Provide the [X, Y] coordinate of the cell's center where the given text is located.  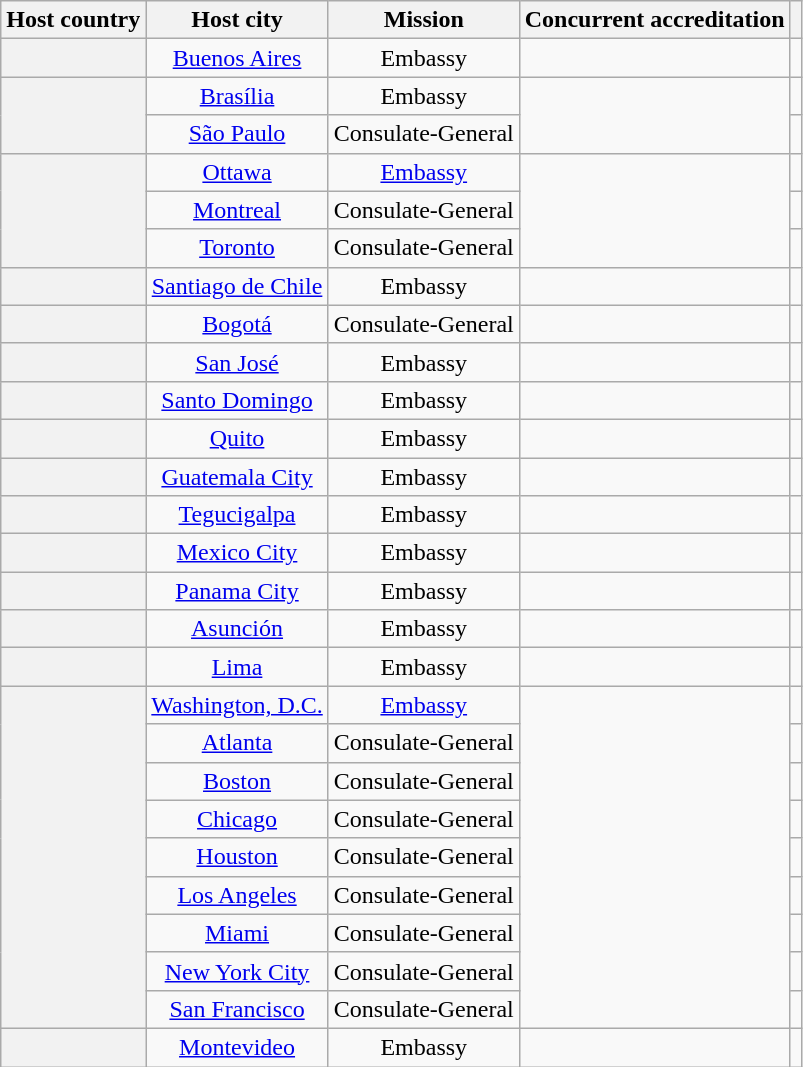
Santo Domingo [237, 400]
Lima [237, 667]
Toronto [237, 248]
Buenos Aires [237, 58]
Mexico City [237, 553]
Asunción [237, 629]
Los Angeles [237, 895]
Montreal [237, 210]
San Francisco [237, 1009]
Chicago [237, 819]
San José [237, 362]
Montevideo [237, 1047]
Bogotá [237, 324]
New York City [237, 971]
Washington, D.C. [237, 705]
São Paulo [237, 134]
Miami [237, 933]
Tegucigalpa [237, 515]
Atlanta [237, 743]
Host country [74, 20]
Mission [424, 20]
Concurrent accreditation [654, 20]
Ottawa [237, 172]
Boston [237, 781]
Brasília [237, 96]
Panama City [237, 591]
Host city [237, 20]
Guatemala City [237, 477]
Santiago de Chile [237, 286]
Houston [237, 857]
Quito [237, 438]
